Detect which cell encompasses the target text, then output its (x, y) center coordinate. 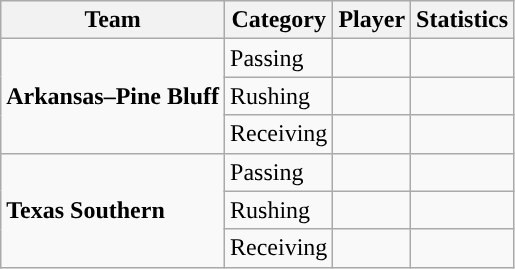
Player (372, 20)
Statistics (462, 20)
Team (113, 20)
Arkansas–Pine Bluff (113, 96)
Category (279, 20)
Texas Southern (113, 210)
